From the cell containing the given text, extract its center point as (x, y) coordinate. 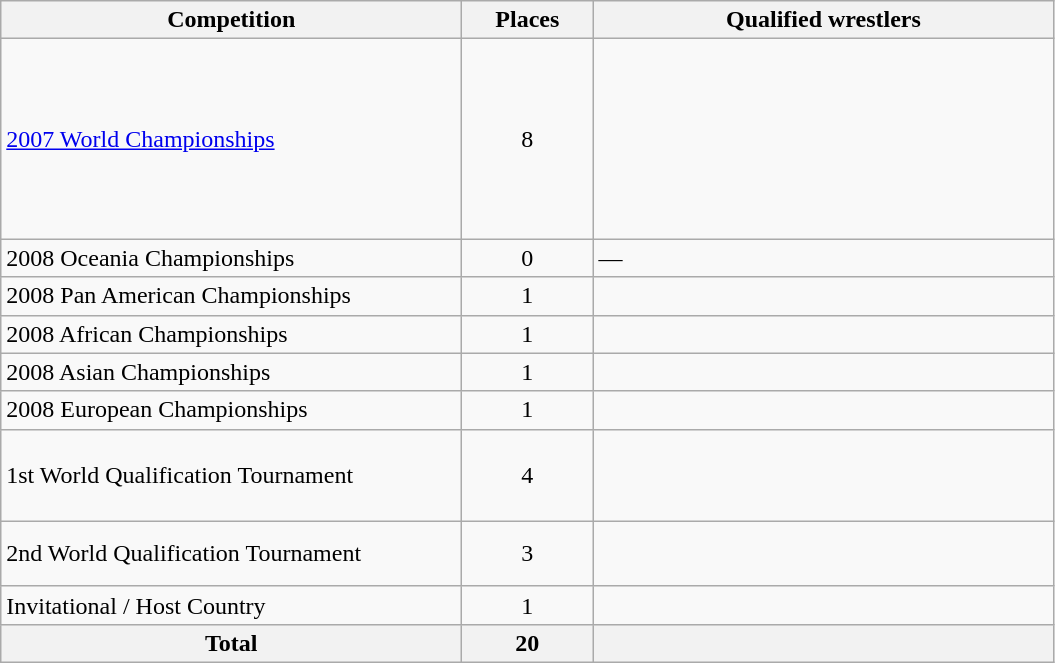
Invitational / Host Country (232, 605)
Total (232, 643)
20 (528, 643)
2008 Asian Championships (232, 372)
4 (528, 475)
2008 Oceania Championships (232, 258)
1st World Qualification Tournament (232, 475)
0 (528, 258)
2008 Pan American Championships (232, 296)
3 (528, 554)
2008 European Championships (232, 410)
— (824, 258)
Places (528, 20)
Qualified wrestlers (824, 20)
2007 World Championships (232, 139)
8 (528, 139)
2nd World Qualification Tournament (232, 554)
Competition (232, 20)
2008 African Championships (232, 334)
